Return the (X, Y) coordinate for the center point of the cell that contains the specified text.  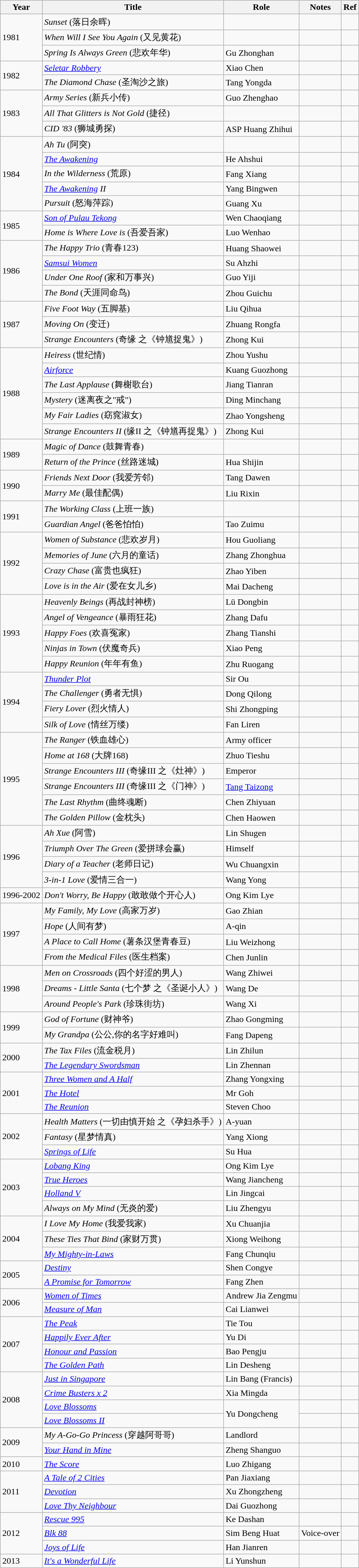
The Reunion (133, 1107)
Blk 88 (133, 1533)
Honour and Passion (133, 1351)
Fang Xiang (261, 174)
2007 (21, 1344)
Tao Zuimu (261, 524)
Measure of Man (133, 1309)
Wu Chuangxin (261, 864)
Tang Taizong (261, 786)
These Ties That Bind (家财万贯) (133, 1239)
Rescue 995 (133, 1519)
Son of Pulau Tekong (133, 218)
2012 (21, 1533)
Wen Chaoqiang (261, 218)
Pursuit (怒海萍踪) (133, 204)
1992 (21, 563)
1996-2002 (21, 895)
The Diamond Chase (圣淘沙之旅) (133, 82)
1998 (21, 988)
Thunder Plot (133, 679)
Magic of Dance (鼓舞青春) (133, 447)
Tang Dawen (261, 478)
Five Foot Way (五脚基) (133, 309)
Zhang Zhonghua (261, 556)
3-in-1 Love (爱情三合一) (133, 880)
1983 (21, 113)
Strange Encounters II (缘II 之《钟馗再捉鬼》) (133, 431)
Return of the Prince (丝路迷城) (133, 462)
A-qin (261, 926)
Zhao Yiben (261, 571)
The Awakening (133, 159)
2003 (21, 1188)
Fang Dapeng (261, 1035)
My Grandpa (公公,你的名字好难叫) (133, 1035)
Shi Zhongping (261, 709)
Joys of Life (133, 1547)
Strange Encounters (奇缘 之《钟馗捉鬼》) (133, 340)
Holland V (133, 1193)
Hou Guoliang (261, 540)
Yu Dongcheng (261, 1414)
Ninjas in Town (伏魔奇兵) (133, 649)
Sunset (落日余晖) (133, 22)
Lin Zhennan (261, 1065)
Army officer (261, 740)
Zhuo Tieshu (261, 756)
I Love My Home (我爱我家) (133, 1224)
1989 (21, 454)
Crazy Chase (富贵也疯狂) (133, 571)
A-yuan (261, 1122)
Samsui Women (133, 263)
2010 (21, 1464)
Friends Next Door (我爱芳邻) (133, 478)
Notes (320, 7)
Dreams - Little Santa (七个梦 之《圣诞小人》) (133, 988)
The Tax Files (流金税月) (133, 1050)
Title (133, 7)
Triumph Over The Green (爱拼球会赢) (133, 849)
Home is Where Love is (吾爱吾家) (133, 233)
Memories of June (六月的童话) (133, 556)
Lin Desheng (261, 1365)
1994 (21, 702)
The Hotel (133, 1093)
Emperor (261, 771)
Lin Shugen (261, 833)
My Family, My Love (高家万岁) (133, 911)
Hope (人间有梦) (133, 926)
The Legendary Swordsman (133, 1065)
Wang Jiancheng (261, 1180)
Zhao Yongsheng (261, 416)
Happy Foes (欢喜冤家) (133, 633)
1986 (21, 271)
Guang Xu (261, 204)
The Ranger (铁血雄心) (133, 740)
Your Hand in Mine (133, 1450)
My Mighty-in-Laws (133, 1254)
Liu Qihua (261, 309)
Under One Roof (家和万事兴) (133, 278)
The Bond (天涯同命鸟) (133, 293)
He Ahshui (261, 159)
Role (261, 7)
Strange Encounters III (奇缘III 之《门神》) (133, 786)
ASP Huang Zhihui (261, 129)
Ah Tu (阿突) (133, 144)
Mai Dacheng (261, 586)
2000 (21, 1058)
Chen Haowen (261, 818)
Fantasy (星梦情真) (133, 1137)
The Awakening II (133, 189)
Liu Zhengyu (261, 1208)
Mystery (迷离夜之"戒") (133, 400)
1982 (21, 75)
Bao Pengju (261, 1351)
1988 (21, 393)
Xu Zhongzheng (261, 1491)
Zhou Yushu (261, 355)
A Promise for Tomorrow (133, 1282)
Airforce (133, 370)
Zhang Yongxing (261, 1079)
Guardian Angel (爸爸怕怕) (133, 524)
The Golden Pillow (金枕头) (133, 818)
Love Blossoms II (133, 1421)
2013 (21, 1561)
Fan Liren (261, 724)
1993 (21, 633)
Steven Choo (261, 1107)
Lü Dongbin (261, 602)
A Tale of 2 Cities (133, 1478)
Zhu Ruogang (261, 664)
Moving On (变迁) (133, 325)
Heiress (世纪情) (133, 355)
My Fair Ladies (窈窕淑女) (133, 416)
CID '83 (狮城勇探) (133, 129)
Diary of a Teacher (老师日记) (133, 864)
Zhang Tianshi (261, 633)
Army Series (新兵小传) (133, 98)
The Last Applause (舞榭歌台) (133, 384)
Spring Is Always Green (悲欢年华) (133, 53)
Lobang King (133, 1166)
Marry Me (最佳配偶) (133, 493)
Tang Yongda (261, 82)
The Happy Trio (青春123) (133, 248)
A Place to Call Home (薯条汉堡青春豆) (133, 942)
Huang Shaowei (261, 248)
Su Hua (261, 1152)
Su Ahzhi (261, 263)
It's a Wonderful Life (133, 1561)
Kuang Guozhong (261, 370)
Yang Bingwen (261, 189)
Luo Zhigang (261, 1464)
Lin Bang (Francis) (261, 1379)
All That Glitters is Not Gold (捷径) (133, 114)
The Challenger (勇者无惧) (133, 694)
2011 (21, 1491)
Xiong Weihong (261, 1239)
2009 (21, 1442)
The Working Class (上班一族) (133, 509)
Love Blossoms (133, 1407)
Liu Rixin (261, 493)
Pan Jiaxiang (261, 1478)
Zhou Guichu (261, 293)
Sim Beng Huat (261, 1533)
1987 (21, 324)
Yu Di (261, 1337)
Around People's Park (珍珠街坊) (133, 1004)
Lin Zhilun (261, 1050)
Zhao Gongming (261, 1020)
2005 (21, 1275)
Silk of Love (情丝万缕) (133, 724)
2008 (21, 1399)
Ke Dashan (261, 1519)
Guo Yiji (261, 278)
Love Thy Neighbour (133, 1505)
My A-Go-Go Princess (穿越阿哥哥) (133, 1436)
Himself (261, 849)
The Score (133, 1464)
The Peak (133, 1323)
Always on My Mind (无炎的爱) (133, 1208)
Destiny (133, 1268)
Luo Wenhao (261, 233)
1984 (21, 174)
1997 (21, 934)
1999 (21, 1027)
Zhang Dafu (261, 618)
Landlord (261, 1436)
Women of Substance (悲欢岁月) (133, 540)
Shen Congye (261, 1268)
Chen Zhiyuan (261, 802)
Xiao Peng (261, 649)
Home at 168 (大牌168) (133, 756)
Li Yunshun (261, 1561)
Zheng Shanguo (261, 1450)
The Last Rhythm (曲终魂断) (133, 802)
Wang Yong (261, 880)
Happy Reunion (年年有鱼) (133, 664)
Han Jianren (261, 1547)
From the Medical Files (医生档案) (133, 958)
Jiang Tianran (261, 384)
Sir Ou (261, 679)
Just in Singapore (133, 1379)
Year (21, 7)
Fang Chunqiu (261, 1254)
Xia Mingda (261, 1393)
Guo Zhenghao (261, 98)
Gao Zhian (261, 911)
Lin Jingcai (261, 1193)
Cai Lianwei (261, 1309)
Zhuang Rongfa (261, 325)
Dai Guozhong (261, 1505)
1990 (21, 486)
Seletar Robbery (133, 67)
Tie Tou (261, 1323)
When Will I See You Again (又见黄花) (133, 37)
1991 (21, 516)
Women of Times (133, 1296)
Hua Shijin (261, 462)
Heavenly Beings (再战封神榜) (133, 602)
2001 (21, 1093)
1981 (21, 38)
Fiery Lover (烈火情人) (133, 709)
Wang Xi (261, 1004)
Don't Worry, Be Happy (敢敢做个开心人) (133, 895)
Mr Goh (261, 1093)
Voice-over (320, 1533)
2002 (21, 1137)
Gu Zhonghan (261, 53)
1996 (21, 856)
Yang Xiong (261, 1137)
Health Matters (一切由慎开始 之《孕妇杀手》) (133, 1122)
Wang De (261, 988)
Devotion (133, 1491)
Dong Qilong (261, 694)
Ref (350, 7)
Wang Zhiwei (261, 973)
In the Wilderness (荒原) (133, 174)
Liu Weizhong (261, 942)
Chen Junlin (261, 958)
2004 (21, 1239)
Fang Zhen (261, 1282)
The Golden Path (133, 1365)
Springs of Life (133, 1152)
God of Fortune (财神爷) (133, 1020)
2006 (21, 1302)
Angel of Vengeance (暴雨狂花) (133, 618)
Happily Ever After (133, 1337)
Three Women and A Half (133, 1079)
Crime Busters x 2 (133, 1393)
Ding Minchang (261, 400)
Xiao Chen (261, 67)
Love is in the Air (爱在女儿乡) (133, 586)
True Heroes (133, 1180)
Men on Crossroads (四个好涩的男人) (133, 973)
Strange Encounters III (奇缘III 之《灶神》) (133, 771)
1995 (21, 779)
1985 (21, 226)
Andrew Jia Zengmu (261, 1296)
Xu Chuanjia (261, 1224)
Ah Xue (阿雪) (133, 833)
